From the cell containing the given text, extract its center point as (x, y) coordinate. 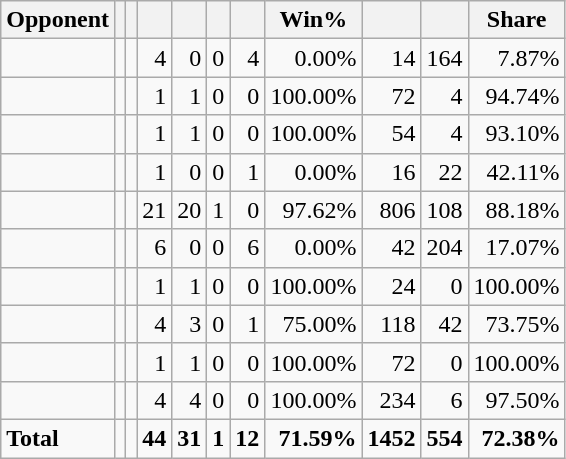
14 (392, 58)
12 (248, 438)
554 (444, 438)
71.59% (314, 438)
806 (392, 210)
97.50% (516, 400)
1452 (392, 438)
Total (58, 438)
72.38% (516, 438)
73.75% (516, 324)
93.10% (516, 134)
3 (190, 324)
44 (154, 438)
94.74% (516, 96)
164 (444, 58)
24 (392, 286)
42.11% (516, 172)
204 (444, 248)
17.07% (516, 248)
Share (516, 20)
21 (154, 210)
118 (392, 324)
16 (392, 172)
Opponent (58, 20)
31 (190, 438)
22 (444, 172)
7.87% (516, 58)
108 (444, 210)
20 (190, 210)
54 (392, 134)
88.18% (516, 210)
234 (392, 400)
97.62% (314, 210)
Win% (314, 20)
75.00% (314, 324)
